Output the [x, y] coordinate of the center of the cell containing the given text.  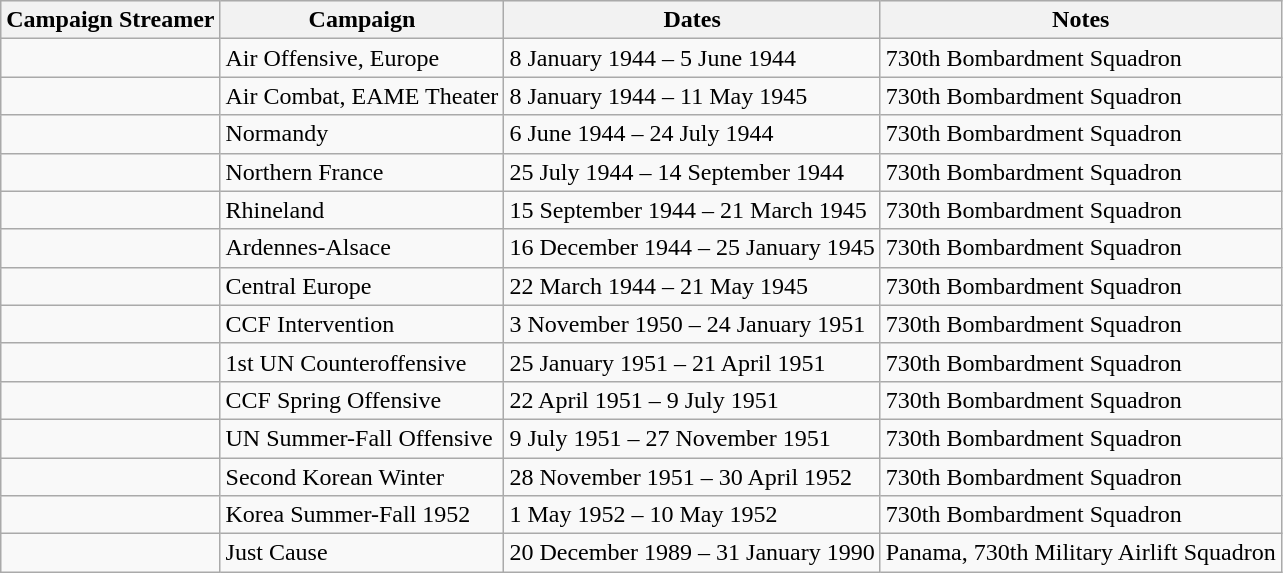
Korea Summer-Fall 1952 [362, 515]
Normandy [362, 134]
Dates [692, 20]
UN Summer-Fall Offensive [362, 438]
9 July 1951 – 27 November 1951 [692, 438]
Air Combat, EAME Theater [362, 96]
CCF Intervention [362, 324]
16 December 1944 – 25 January 1945 [692, 248]
Air Offensive, Europe [362, 58]
Just Cause [362, 553]
3 November 1950 – 24 January 1951 [692, 324]
20 December 1989 – 31 January 1990 [692, 553]
1 May 1952 – 10 May 1952 [692, 515]
Rhineland [362, 210]
25 January 1951 – 21 April 1951 [692, 362]
Ardennes-Alsace [362, 248]
Northern France [362, 172]
Notes [1080, 20]
Panama, 730th Military Airlift Squadron [1080, 553]
22 April 1951 – 9 July 1951 [692, 400]
CCF Spring Offensive [362, 400]
Second Korean Winter [362, 477]
8 January 1944 – 11 May 1945 [692, 96]
Campaign Streamer [110, 20]
25 July 1944 – 14 September 1944 [692, 172]
1st UN Counteroffensive [362, 362]
Campaign [362, 20]
8 January 1944 – 5 June 1944 [692, 58]
6 June 1944 – 24 July 1944 [692, 134]
Central Europe [362, 286]
28 November 1951 – 30 April 1952 [692, 477]
15 September 1944 – 21 March 1945 [692, 210]
22 March 1944 – 21 May 1945 [692, 286]
